Locate the cell with the specified text and output its [x, y] center coordinate. 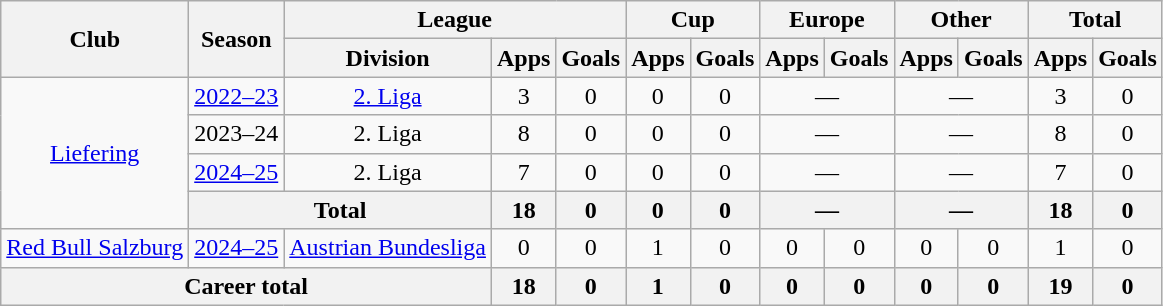
Career total [246, 286]
League [455, 20]
2022–23 [236, 96]
Europe [827, 20]
Austrian Bundesliga [388, 248]
19 [1060, 286]
Liefering [95, 153]
Cup [693, 20]
2023–24 [236, 134]
Club [95, 39]
Red Bull Salzburg [95, 248]
Other [961, 20]
Season [236, 39]
Division [388, 58]
